Return the (X, Y) coordinate for the center point of the cell that contains the specified text.  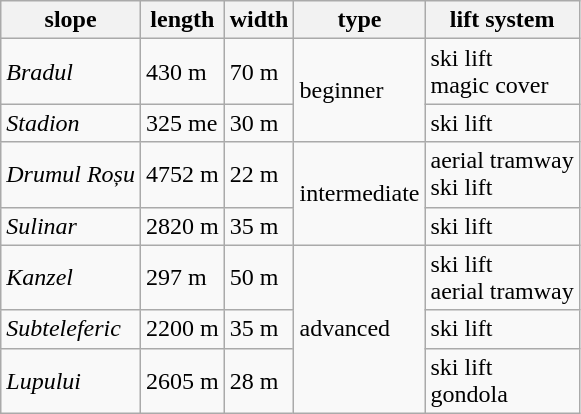
aerial tramwayski lift (502, 174)
length (182, 20)
2200 m (182, 329)
Subteleferic (71, 329)
Bradul (71, 72)
297 m (182, 278)
ski liftgondola (502, 380)
Drumul Roșu (71, 174)
2605 m (182, 380)
Sulinar (71, 226)
50 m (259, 278)
Kanzel (71, 278)
430 m (182, 72)
Lupului (71, 380)
28 m (259, 380)
beginner (360, 90)
22 m (259, 174)
width (259, 20)
4752 m (182, 174)
lift system (502, 20)
advanced (360, 329)
30 m (259, 123)
intermediate (360, 194)
slope (71, 20)
ski liftmagic cover (502, 72)
Stadion (71, 123)
ski liftaerial tramway (502, 278)
2820 m (182, 226)
type (360, 20)
325 me (182, 123)
70 m (259, 72)
